Identify which cell holds the provided text, then report its (X, Y) central coordinate. 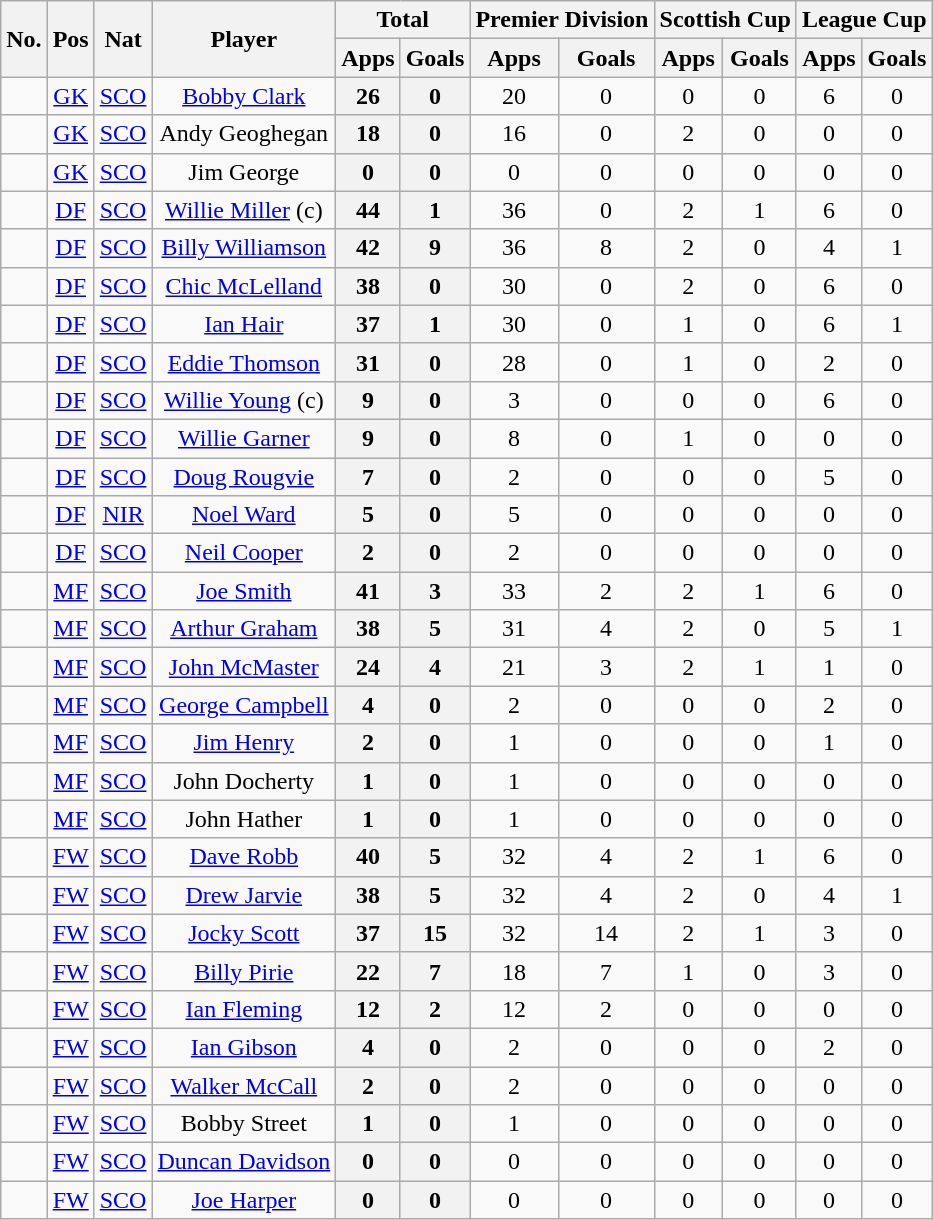
Player (244, 39)
Jocky Scott (244, 933)
14 (606, 933)
Billy Williamson (244, 248)
Ian Gibson (244, 1047)
John Hather (244, 819)
Pos (70, 39)
Joe Harper (244, 1200)
Neil Cooper (244, 553)
Nat (123, 39)
33 (514, 591)
15 (435, 933)
Joe Smith (244, 591)
John McMaster (244, 667)
21 (514, 667)
Duncan Davidson (244, 1162)
Chic McLelland (244, 286)
Dave Robb (244, 857)
Billy Pirie (244, 971)
Total (403, 20)
20 (514, 96)
Ian Hair (244, 324)
Bobby Clark (244, 96)
22 (368, 971)
41 (368, 591)
Willie Young (c) (244, 400)
Premier Division (562, 20)
John Docherty (244, 781)
Bobby Street (244, 1124)
NIR (123, 515)
Willie Miller (c) (244, 210)
28 (514, 362)
Drew Jarvie (244, 895)
Jim George (244, 172)
44 (368, 210)
Doug Rougvie (244, 477)
Noel Ward (244, 515)
Jim Henry (244, 743)
Ian Fleming (244, 1009)
24 (368, 667)
Andy Geoghegan (244, 134)
Willie Garner (244, 438)
42 (368, 248)
Eddie Thomson (244, 362)
No. (24, 39)
40 (368, 857)
Walker McCall (244, 1085)
Scottish Cup (725, 20)
16 (514, 134)
George Campbell (244, 705)
League Cup (864, 20)
Arthur Graham (244, 629)
26 (368, 96)
